Return (X, Y) of the center of cell containing provided text 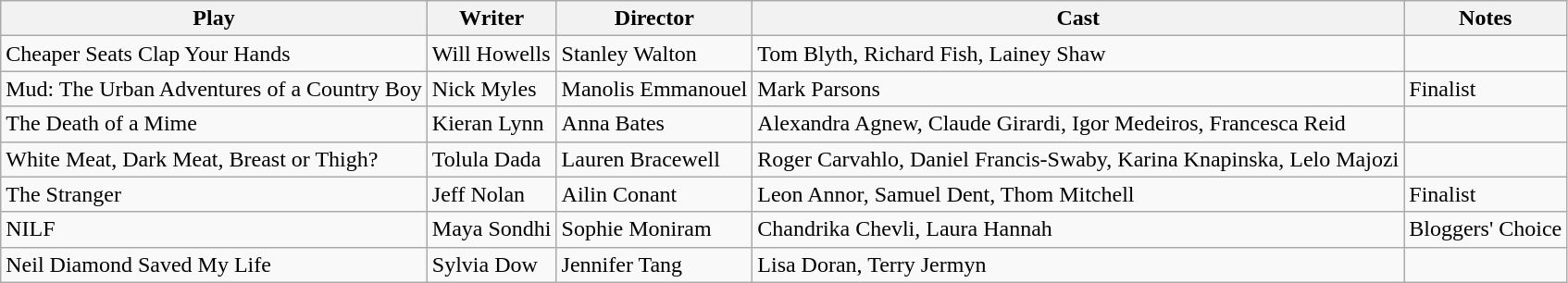
Mark Parsons (1078, 89)
Sophie Moniram (654, 229)
Jeff Nolan (492, 194)
Manolis Emmanouel (654, 89)
Jennifer Tang (654, 265)
Writer (492, 18)
The Stranger (215, 194)
Roger Carvahlo, Daniel Francis-Swaby, Karina Knapinska, Lelo Majozi (1078, 159)
Cheaper Seats Clap Your Hands (215, 54)
Stanley Walton (654, 54)
Lauren Bracewell (654, 159)
Alexandra Agnew, Claude Girardi, Igor Medeiros, Francesca Reid (1078, 124)
Leon Annor, Samuel Dent, Thom Mitchell (1078, 194)
Tom Blyth, Richard Fish, Lainey Shaw (1078, 54)
Director (654, 18)
Sylvia Dow (492, 265)
Tolula Dada (492, 159)
NILF (215, 229)
Nick Myles (492, 89)
Maya Sondhi (492, 229)
Mud: The Urban Adventures of a Country Boy (215, 89)
Will Howells (492, 54)
Cast (1078, 18)
Lisa Doran, Terry Jermyn (1078, 265)
Kieran Lynn (492, 124)
Chandrika Chevli, Laura Hannah (1078, 229)
Notes (1486, 18)
White Meat, Dark Meat, Breast or Thigh? (215, 159)
The Death of a Mime (215, 124)
Ailin Conant (654, 194)
Bloggers' Choice (1486, 229)
Anna Bates (654, 124)
Play (215, 18)
Neil Diamond Saved My Life (215, 265)
